Provide the [X, Y] coordinate of the cell's center where the given text is located.  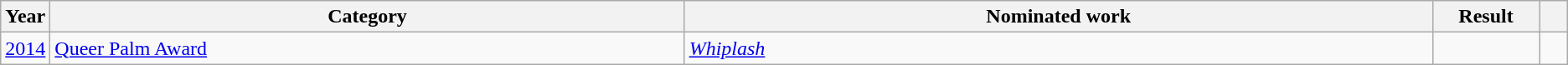
Queer Palm Award [367, 48]
Nominated work [1059, 17]
Result [1486, 17]
Category [367, 17]
Whiplash [1059, 48]
Year [25, 17]
2014 [25, 48]
